Return the (X, Y) coordinate for the center point of the cell that contains the specified text.  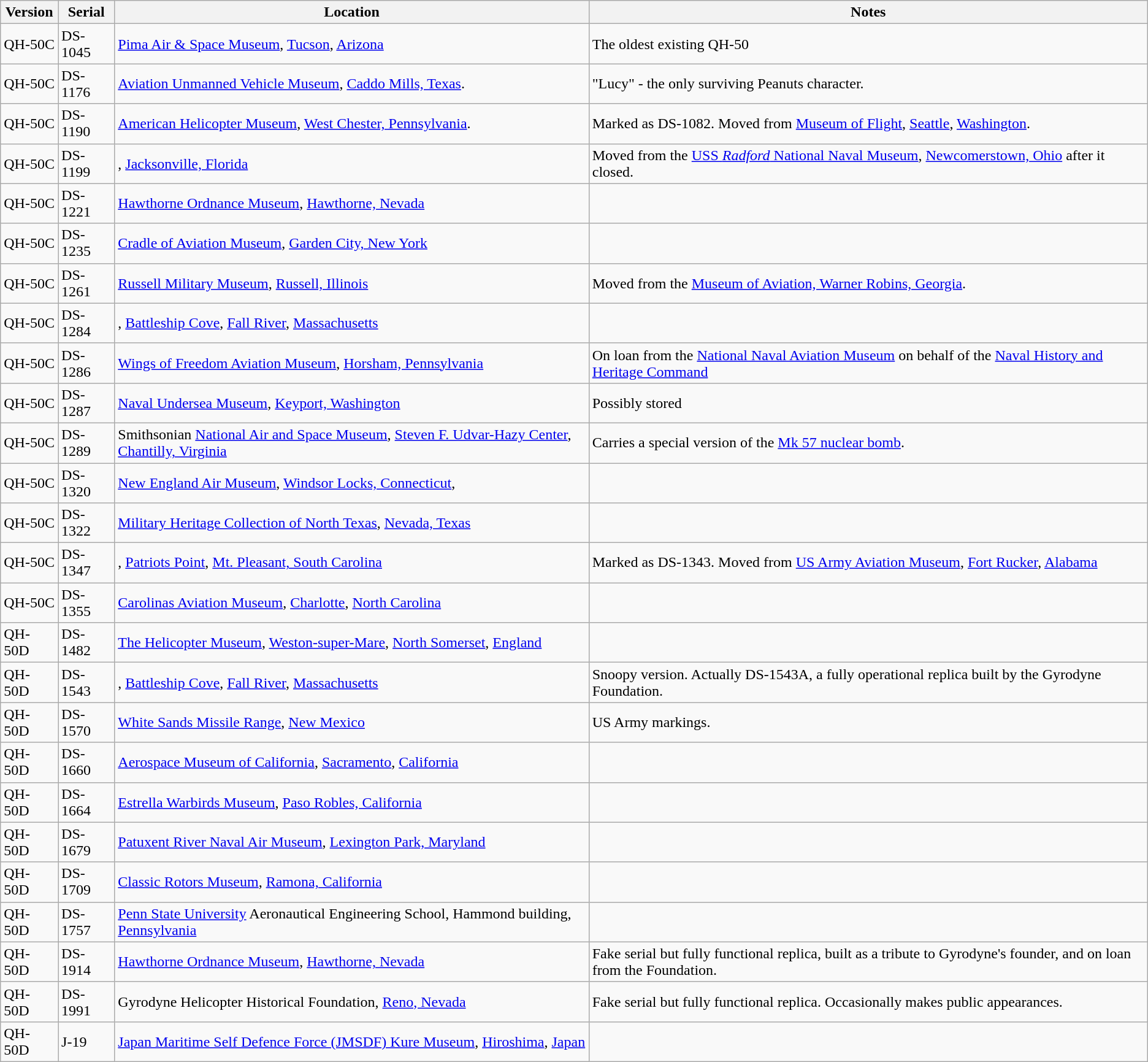
DS-1347 (86, 563)
Moved from the USS Radford National Naval Museum, Newcomerstown, Ohio after it closed. (868, 163)
DS-1199 (86, 163)
Notes (868, 12)
Classic Rotors Museum, Ramona, California (352, 882)
US Army markings. (868, 723)
White Sands Missile Range, New Mexico (352, 723)
Gyrodyne Helicopter Historical Foundation, Reno, Nevada (352, 1001)
DS-1286 (86, 363)
Marked as DS-1343. Moved from US Army Aviation Museum, Fort Rucker, Alabama (868, 563)
Russell Military Museum, Russell, Illinois (352, 283)
"Lucy" - the only surviving Peanuts character. (868, 83)
DS-1570 (86, 723)
Pima Air & Space Museum, Tucson, Arizona (352, 44)
The oldest existing QH-50 (868, 44)
DS-1664 (86, 802)
The Helicopter Museum, Weston-super-Mare, North Somerset, England (352, 643)
Aviation Unmanned Vehicle Museum, Caddo Mills, Texas. (352, 83)
DS-1190 (86, 124)
Serial (86, 12)
Moved from the Museum of Aviation, Warner Robins, Georgia. (868, 283)
Cradle of Aviation Museum, Garden City, New York (352, 243)
Aerospace Museum of California, Sacramento, California (352, 762)
American Helicopter Museum, West Chester, Pennsylvania. (352, 124)
, Jacksonville, Florida (352, 163)
DS-1261 (86, 283)
DS-1660 (86, 762)
DS-1176 (86, 83)
Carolinas Aviation Museum, Charlotte, North Carolina (352, 602)
Possibly stored (868, 402)
Carries a special version of the Mk 57 nuclear bomb. (868, 443)
Estrella Warbirds Museum, Paso Robles, California (352, 802)
Wings of Freedom Aviation Museum, Horsham, Pennsylvania (352, 363)
DS-1991 (86, 1001)
Military Heritage Collection of North Texas, Nevada, Texas (352, 523)
DS-1221 (86, 204)
Marked as DS‑1082. Moved from Museum of Flight, Seattle, Washington. (868, 124)
DS-1322 (86, 523)
J-19 (86, 1042)
On loan from the National Naval Aviation Museum on behalf of the Naval History and Heritage Command (868, 363)
Version (29, 12)
DS-1235 (86, 243)
Location (352, 12)
Japan Maritime Self Defence Force (JMSDF) Kure Museum, Hiroshima, Japan (352, 1042)
DS-1914 (86, 962)
Patuxent River Naval Air Museum, Lexington Park, Maryland (352, 842)
DS-1045 (86, 44)
New England Air Museum, Windsor Locks, Connecticut, (352, 482)
DS-1289 (86, 443)
Smithsonian National Air and Space Museum, Steven F. Udvar-Hazy Center, Chantilly, Virginia (352, 443)
DS-1709 (86, 882)
DS-1284 (86, 323)
Snoopy version. Actually DS-1543A, a fully operational replica built by the Gyrodyne Foundation. (868, 682)
DS-1320 (86, 482)
DS-1355 (86, 602)
DS-1482 (86, 643)
DS-1543 (86, 682)
Penn State University Aeronautical Engineering School, Hammond building, Pennsylvania (352, 922)
Naval Undersea Museum, Keyport, Washington (352, 402)
, Patriots Point, Mt. Pleasant, South Carolina (352, 563)
Fake serial but fully functional replica, built as a tribute to Gyrodyne's founder, and on loan from the Foundation. (868, 962)
DS-1287 (86, 402)
DS-1757 (86, 922)
Fake serial but fully functional replica. Occasionally makes public appearances. (868, 1001)
DS-1679 (86, 842)
